Provide the (x, y) coordinate of the cell's center where the given text is located.  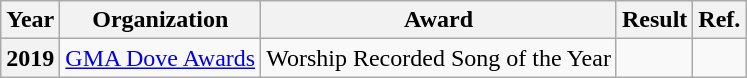
GMA Dove Awards (160, 58)
Award (439, 20)
Worship Recorded Song of the Year (439, 58)
Result (654, 20)
Organization (160, 20)
Ref. (720, 20)
2019 (30, 58)
Year (30, 20)
